Extract the [X, Y] coordinate from the center of the cell holding the provided text.  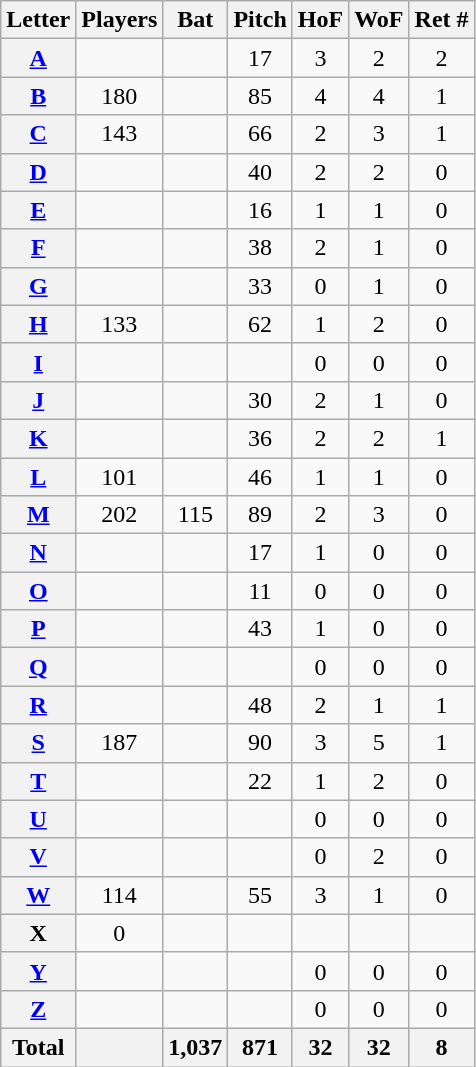
HoF [320, 20]
62 [260, 324]
22 [260, 781]
F [38, 248]
I [38, 362]
B [38, 96]
8 [442, 1047]
S [38, 743]
133 [120, 324]
H [38, 324]
Pitch [260, 20]
66 [260, 134]
Z [38, 1009]
55 [260, 895]
16 [260, 210]
36 [260, 438]
114 [120, 895]
C [38, 134]
180 [120, 96]
V [38, 857]
48 [260, 705]
85 [260, 96]
Players [120, 20]
Ret # [442, 20]
871 [260, 1047]
A [38, 58]
143 [120, 134]
202 [120, 515]
5 [379, 743]
T [38, 781]
K [38, 438]
Q [38, 667]
46 [260, 477]
40 [260, 172]
90 [260, 743]
33 [260, 286]
Letter [38, 20]
Total [38, 1047]
Bat [196, 20]
N [38, 553]
WoF [379, 20]
R [38, 705]
G [38, 286]
O [38, 591]
Y [38, 971]
M [38, 515]
J [38, 400]
43 [260, 629]
D [38, 172]
38 [260, 248]
1,037 [196, 1047]
P [38, 629]
U [38, 819]
W [38, 895]
X [38, 933]
187 [120, 743]
11 [260, 591]
89 [260, 515]
E [38, 210]
L [38, 477]
115 [196, 515]
30 [260, 400]
101 [120, 477]
